Scan for the cell matching the given text and deliver its (X, Y) coordinate at center. 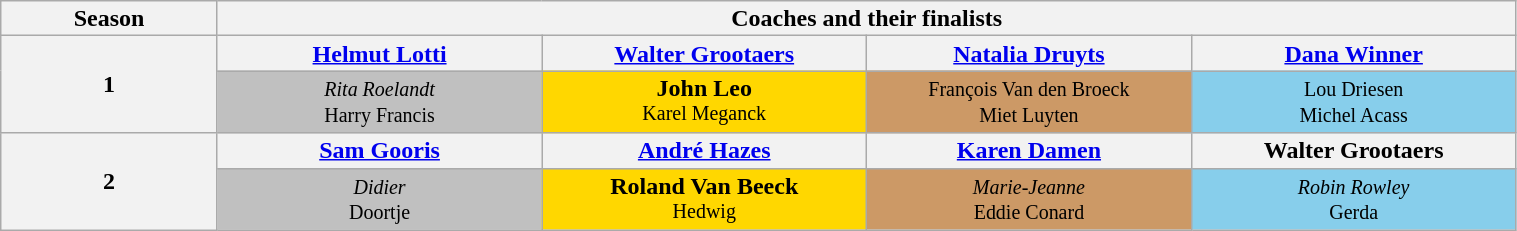
François Van den BroeckMiet Luyten (1030, 102)
2 (109, 182)
DidierDoortje (380, 199)
Coaches and their finalists (866, 18)
Lou DriesenMichel Acass (1354, 102)
Season (109, 18)
John LeoKarel Meganck (704, 102)
Helmut Lotti (380, 54)
Robin RowleyGerda (1354, 199)
1 (109, 84)
Marie-JeanneEddie Conard (1030, 199)
Roland Van BeeckHedwig (704, 199)
Rita RoelandtHarry Francis (380, 102)
Natalia Druyts (1030, 54)
Sam Gooris (380, 150)
Dana Winner (1354, 54)
André Hazes (704, 150)
Karen Damen (1030, 150)
